Detect which cell encompasses the target text, then output its (X, Y) center coordinate. 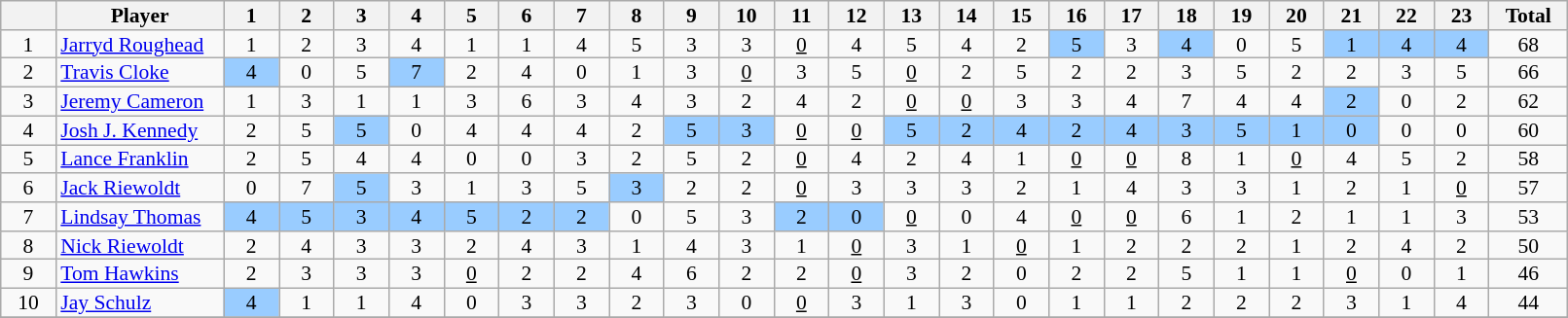
Jack Riewoldt (140, 188)
23 (1462, 16)
16 (1076, 16)
50 (1528, 246)
18 (1187, 16)
Tom Hawkins (140, 274)
15 (1022, 16)
Nick Riewoldt (140, 246)
19 (1242, 16)
Lance Franklin (140, 159)
Jeremy Cameron (140, 102)
44 (1528, 303)
21 (1351, 16)
46 (1528, 274)
68 (1528, 45)
Lindsay Thomas (140, 217)
22 (1407, 16)
20 (1296, 16)
14 (967, 16)
12 (857, 16)
11 (802, 16)
Jay Schulz (140, 303)
62 (1528, 102)
Player (140, 16)
53 (1528, 217)
Jarryd Roughead (140, 45)
17 (1131, 16)
57 (1528, 188)
Josh J. Kennedy (140, 130)
13 (911, 16)
60 (1528, 130)
58 (1528, 159)
Total (1528, 16)
66 (1528, 73)
Travis Cloke (140, 73)
